Search for the cell housing the specified text and yield its (X, Y) center coordinate. 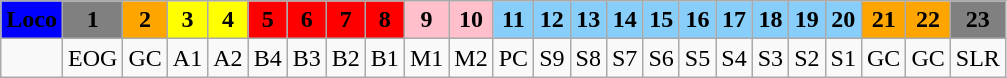
13 (588, 20)
A2 (228, 58)
B2 (346, 58)
S6 (661, 58)
3 (187, 20)
10 (471, 20)
19 (807, 20)
S5 (697, 58)
1 (92, 20)
B3 (306, 58)
22 (928, 20)
21 (883, 20)
B4 (268, 58)
5 (268, 20)
23 (978, 20)
2 (145, 20)
9 (426, 20)
EOG (92, 58)
S7 (624, 58)
11 (513, 20)
S1 (843, 58)
S8 (588, 58)
B1 (384, 58)
M2 (471, 58)
SLR (978, 58)
6 (306, 20)
16 (697, 20)
14 (624, 20)
M1 (426, 58)
A1 (187, 58)
20 (843, 20)
12 (552, 20)
S2 (807, 58)
15 (661, 20)
S9 (552, 58)
7 (346, 20)
PC (513, 58)
4 (228, 20)
17 (734, 20)
Loco (32, 20)
8 (384, 20)
18 (770, 20)
S4 (734, 58)
S3 (770, 58)
